Provide the (x, y) coordinate of the cell's center where the given text is located.  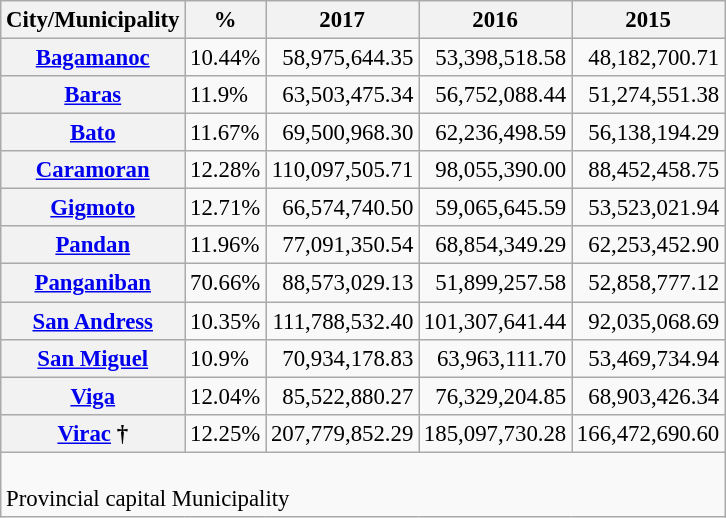
51,274,551.38 (648, 95)
51,899,257.58 (496, 283)
Panganiban (93, 283)
11.9% (226, 95)
101,307,641.44 (496, 321)
Provincial capital Municipality (363, 484)
69,500,968.30 (342, 133)
56,138,194.29 (648, 133)
58,975,644.35 (342, 58)
Virac † (93, 433)
53,398,518.58 (496, 58)
88,573,029.13 (342, 283)
12.28% (226, 170)
77,091,350.54 (342, 245)
85,522,880.27 (342, 396)
Pandan (93, 245)
68,903,426.34 (648, 396)
62,236,498.59 (496, 133)
48,182,700.71 (648, 58)
70.66% (226, 283)
Baras (93, 95)
2015 (648, 20)
San Miguel (93, 358)
111,788,532.40 (342, 321)
City/Municipality (93, 20)
53,523,021.94 (648, 208)
12.71% (226, 208)
185,097,730.28 (496, 433)
Bagamanoc (93, 58)
% (226, 20)
12.04% (226, 396)
98,055,390.00 (496, 170)
12.25% (226, 433)
Bato (93, 133)
Gigmoto (93, 208)
70,934,178.83 (342, 358)
10.9% (226, 358)
92,035,068.69 (648, 321)
2016 (496, 20)
53,469,734.94 (648, 358)
66,574,740.50 (342, 208)
63,503,475.34 (342, 95)
207,779,852.29 (342, 433)
59,065,645.59 (496, 208)
56,752,088.44 (496, 95)
62,253,452.90 (648, 245)
San Andress (93, 321)
52,858,777.12 (648, 283)
166,472,690.60 (648, 433)
68,854,349.29 (496, 245)
Viga (93, 396)
63,963,111.70 (496, 358)
10.44% (226, 58)
110,097,505.71 (342, 170)
11.96% (226, 245)
88,452,458.75 (648, 170)
11.67% (226, 133)
76,329,204.85 (496, 396)
Caramoran (93, 170)
10.35% (226, 321)
2017 (342, 20)
